Identify which cell holds the provided text, then report its [x, y] central coordinate. 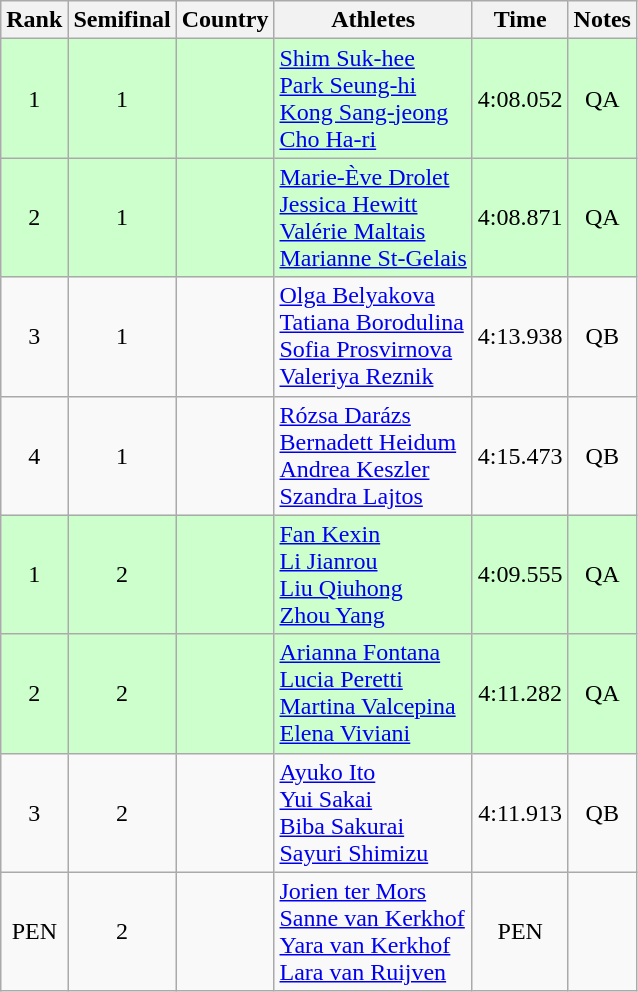
Olga Belyakova Tatiana Borodulina Sofia Prosvirnova Valeriya Reznik [373, 336]
4:13.938 [520, 336]
Semifinal [122, 20]
Ayuko Ito Yui Sakai Biba Sakurai Sayuri Shimizu [373, 812]
Time [520, 20]
4 [34, 456]
Rózsa Darázs Bernadett Heidum Andrea Keszler Szandra Lajtos [373, 456]
Fan Kexin Li Jianrou Liu Qiuhong Zhou Yang [373, 574]
Rank [34, 20]
Arianna Fontana Lucia Peretti Martina Valcepina Elena Viviani [373, 694]
Marie-Ève Drolet Jessica Hewitt Valérie Maltais Marianne St-Gelais [373, 218]
Jorien ter Mors Sanne van Kerkhof Yara van Kerkhof Lara van Ruijven [373, 932]
4:15.473 [520, 456]
Shim Suk-hee Park Seung-hi Kong Sang-jeong Cho Ha-ri [373, 98]
4:08.052 [520, 98]
4:09.555 [520, 574]
4:11.282 [520, 694]
4:11.913 [520, 812]
Country [225, 20]
4:08.871 [520, 218]
Athletes [373, 20]
Notes [602, 20]
